Pinpoint the cell where the given text exists, returning its [x, y] midpoint coordinate. 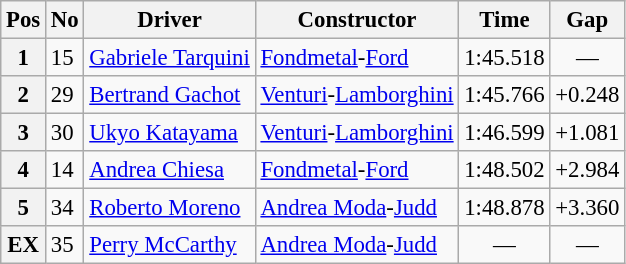
EX [24, 245]
+3.360 [588, 208]
Perry McCarthy [170, 245]
Bertrand Gachot [170, 95]
Ukyo Katayama [170, 133]
Gabriele Tarquini [170, 58]
Andrea Chiesa [170, 170]
5 [24, 208]
30 [65, 133]
2 [24, 95]
29 [65, 95]
+0.248 [588, 95]
1 [24, 58]
35 [65, 245]
34 [65, 208]
Pos [24, 20]
Roberto Moreno [170, 208]
15 [65, 58]
1:48.878 [504, 208]
1:48.502 [504, 170]
No [65, 20]
3 [24, 133]
4 [24, 170]
+1.081 [588, 133]
1:46.599 [504, 133]
Constructor [357, 20]
Gap [588, 20]
+2.984 [588, 170]
Time [504, 20]
1:45.766 [504, 95]
1:45.518 [504, 58]
Driver [170, 20]
14 [65, 170]
